For the text-containing cell, return its midpoint in (X, Y) coordinate format. 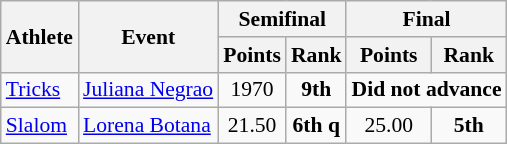
Final (426, 19)
25.00 (388, 126)
Tricks (40, 90)
5th (469, 126)
21.50 (252, 126)
6th q (316, 126)
Lorena Botana (148, 126)
Juliana Negrao (148, 90)
9th (316, 90)
Event (148, 36)
Did not advance (426, 90)
1970 (252, 90)
Slalom (40, 126)
Athlete (40, 36)
Semifinal (282, 19)
